Extract the (X, Y) coordinate from the center of the cell holding the provided text.  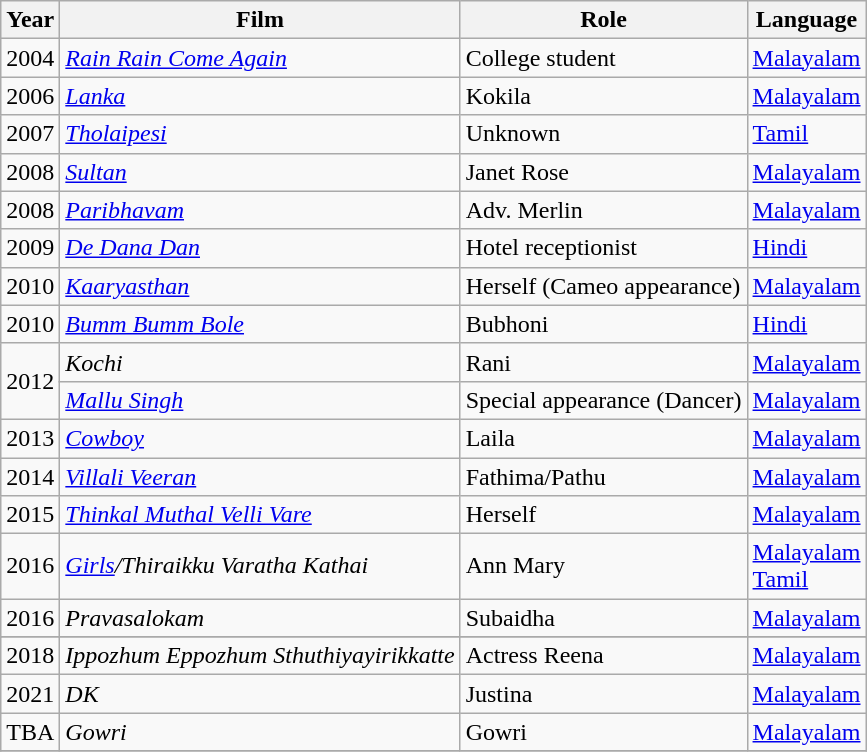
2013 (30, 438)
Cowboy (260, 438)
2018 (30, 656)
Rani (604, 362)
Herself (604, 515)
Tamil (806, 134)
Unknown (604, 134)
Adv. Merlin (604, 210)
Tholaipesi (260, 134)
Thinkal Muthal Velli Vare (260, 515)
Hotel receptionist (604, 248)
Kokila (604, 96)
Rain Rain Come Again (260, 58)
Subaidha (604, 618)
Ippozhum Eppozhum Sthuthiyayirikkatte (260, 656)
Ann Mary (604, 566)
Villali Veeran (260, 477)
2006 (30, 96)
Kochi (260, 362)
2004 (30, 58)
Fathima/Pathu (604, 477)
TBA (30, 732)
2007 (30, 134)
Laila (604, 438)
Year (30, 20)
2009 (30, 248)
Mallu Singh (260, 400)
Justina (604, 694)
DK (260, 694)
2014 (30, 477)
Bubhoni (604, 324)
De Dana Dan (260, 248)
Bumm Bumm Bole (260, 324)
Janet Rose (604, 172)
Role (604, 20)
Film (260, 20)
Language (806, 20)
Girls/Thiraikku Varatha Kathai (260, 566)
Sultan (260, 172)
College student (604, 58)
MalayalamTamil (806, 566)
2012 (30, 381)
2021 (30, 694)
Paribhavam (260, 210)
Actress Reena (604, 656)
Lanka (260, 96)
2015 (30, 515)
Kaaryasthan (260, 286)
Herself (Cameo appearance) (604, 286)
Special appearance (Dancer) (604, 400)
Pravasalokam (260, 618)
